Pinpoint the cell where the given text exists, returning its (x, y) midpoint coordinate. 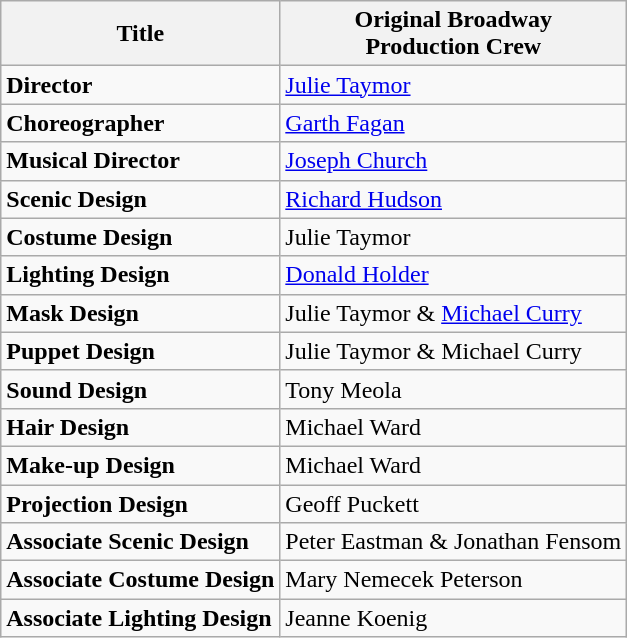
Lighting Design (140, 275)
Hair Design (140, 427)
Choreographer (140, 123)
Associate Lighting Design (140, 618)
Make-up Design (140, 465)
Musical Director (140, 161)
Jeanne Koenig (454, 618)
Puppet Design (140, 351)
Projection Design (140, 503)
Garth Fagan (454, 123)
Associate Costume Design (140, 580)
Peter Eastman & Jonathan Fensom (454, 542)
Tony Meola (454, 389)
Associate Scenic Design (140, 542)
Sound Design (140, 389)
Costume Design (140, 237)
Original BroadwayProduction Crew (454, 34)
Geoff Puckett (454, 503)
Scenic Design (140, 199)
Richard Hudson (454, 199)
Mary Nemecek Peterson (454, 580)
Director (140, 85)
Title (140, 34)
Donald Holder (454, 275)
Joseph Church (454, 161)
Mask Design (140, 313)
